Return (X, Y) of the center of cell containing provided text 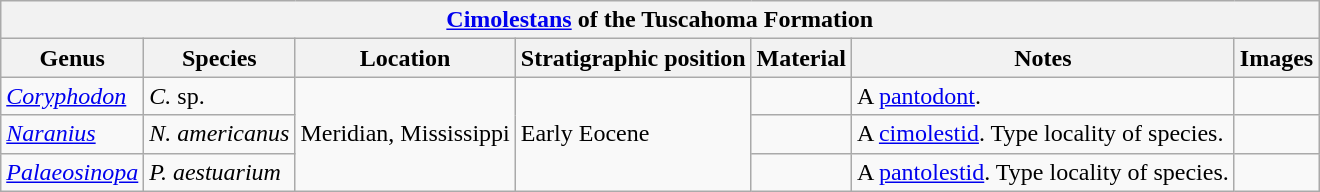
Notes (1042, 58)
P. aestuarium (220, 172)
Naranius (72, 134)
N. americanus (220, 134)
A pantodont. (1042, 96)
Images (1276, 58)
Genus (72, 58)
Stratigraphic position (633, 58)
Material (801, 58)
A pantolestid. Type locality of species. (1042, 172)
Cimolestans of the Tuscahoma Formation (660, 20)
Early Eocene (633, 134)
A cimolestid. Type locality of species. (1042, 134)
Meridian, Mississippi (405, 134)
Palaeosinopa (72, 172)
Species (220, 58)
Location (405, 58)
Coryphodon (72, 96)
C. sp. (220, 96)
